Capture the cell that displays the provided text and extract its (X, Y) central coordinate. 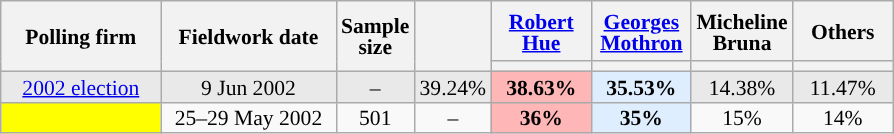
Micheline Bruna (742, 31)
25–29 May 2002 (248, 118)
2002 election (81, 86)
14.38% (742, 86)
35.53% (641, 86)
11.47% (843, 86)
35% (641, 118)
14% (843, 118)
Polling firm (81, 36)
15% (742, 118)
501 (375, 118)
Robert Hue (541, 31)
Georges Mothron (641, 31)
Samplesize (375, 36)
39.24% (452, 86)
36% (541, 118)
38.63% (541, 86)
Fieldwork date (248, 36)
Others (843, 31)
9 Jun 2002 (248, 86)
